Extract the [X, Y] coordinate from the center of the cell holding the provided text.  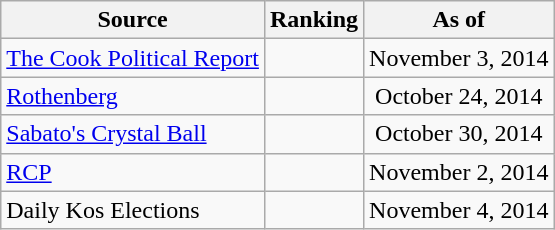
Daily Kos Elections [133, 210]
The Cook Political Report [133, 58]
November 3, 2014 [459, 58]
Rothenberg [133, 96]
October 24, 2014 [459, 96]
November 2, 2014 [459, 172]
October 30, 2014 [459, 134]
As of [459, 20]
Ranking [314, 20]
Source [133, 20]
November 4, 2014 [459, 210]
RCP [133, 172]
Sabato's Crystal Ball [133, 134]
